Find where the given text appears and provide that cell's center as (x, y) coordinate. 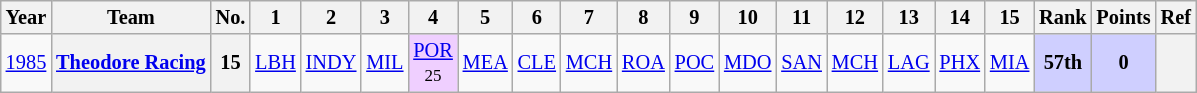
INDY (332, 63)
13 (909, 17)
Theodore Racing (130, 63)
1985 (26, 63)
MDO (748, 63)
0 (1124, 63)
Year (26, 17)
No. (231, 17)
CLE (537, 63)
Points (1124, 17)
14 (959, 17)
PHX (959, 63)
Ref (1176, 17)
MIL (384, 63)
9 (694, 17)
Rank (1062, 17)
Team (130, 17)
POC (694, 63)
1 (275, 17)
3 (384, 17)
POR25 (432, 63)
5 (486, 17)
12 (855, 17)
10 (748, 17)
MIA (1010, 63)
8 (644, 17)
4 (432, 17)
57th (1062, 63)
6 (537, 17)
MEA (486, 63)
ROA (644, 63)
11 (801, 17)
SAN (801, 63)
7 (589, 17)
LAG (909, 63)
2 (332, 17)
LBH (275, 63)
